From the cell containing the given text, extract its center point as [X, Y] coordinate. 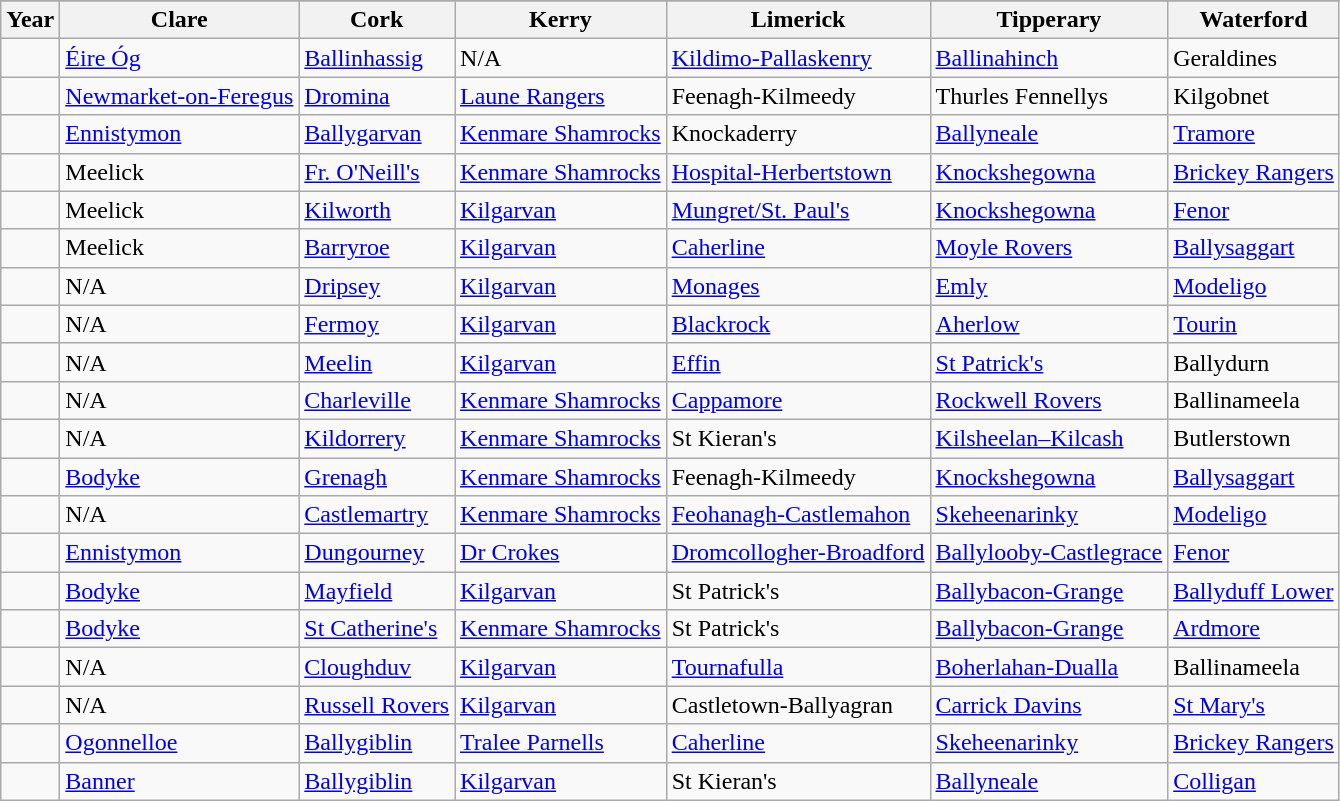
Ballydurn [1254, 362]
Ballyduff Lower [1254, 591]
Thurles Fennellys [1049, 96]
Blackrock [798, 324]
Kerry [561, 20]
Éire Óg [180, 58]
Moyle Rovers [1049, 248]
Ballylooby-Castlegrace [1049, 553]
St Mary's [1254, 705]
Geraldines [1254, 58]
Barryroe [377, 248]
Kilsheelan–Kilcash [1049, 438]
Dromina [377, 96]
Kilgobnet [1254, 96]
Aherlow [1049, 324]
Ogonnelloe [180, 743]
Tipperary [1049, 20]
Carrick Davins [1049, 705]
Dromcollogher-Broadford [798, 553]
Tramore [1254, 134]
Effin [798, 362]
St Catherine's [377, 629]
Ardmore [1254, 629]
Colligan [1254, 781]
Russell Rovers [377, 705]
Grenagh [377, 477]
Rockwell Rovers [1049, 400]
Year [30, 20]
Tournafulla [798, 667]
Laune Rangers [561, 96]
Fr. O'Neill's [377, 172]
Charleville [377, 400]
Kilworth [377, 210]
Castletown-Ballyagran [798, 705]
Ballinhassig [377, 58]
Clare [180, 20]
Limerick [798, 20]
Banner [180, 781]
Dr Crokes [561, 553]
Mayfield [377, 591]
Fermoy [377, 324]
Castlemartry [377, 515]
Tralee Parnells [561, 743]
Ballinahinch [1049, 58]
Waterford [1254, 20]
Kildimo-Pallaskenry [798, 58]
Knockaderry [798, 134]
Meelin [377, 362]
Butlerstown [1254, 438]
Cappamore [798, 400]
Newmarket-on-Feregus [180, 96]
Boherlahan-Dualla [1049, 667]
Cork [377, 20]
Ballygarvan [377, 134]
Cloughduv [377, 667]
Tourin [1254, 324]
Kildorrery [377, 438]
Emly [1049, 286]
Dripsey [377, 286]
Mungret/St. Paul's [798, 210]
Monages [798, 286]
Hospital-Herbertstown [798, 172]
Dungourney [377, 553]
Feohanagh-Castlemahon [798, 515]
